Provide the (x, y) coordinate of the cell's center where the given text is located.  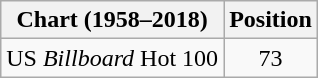
73 (271, 58)
Chart (1958–2018) (112, 20)
US Billboard Hot 100 (112, 58)
Position (271, 20)
